Detect which cell encompasses the target text, then output its (X, Y) center coordinate. 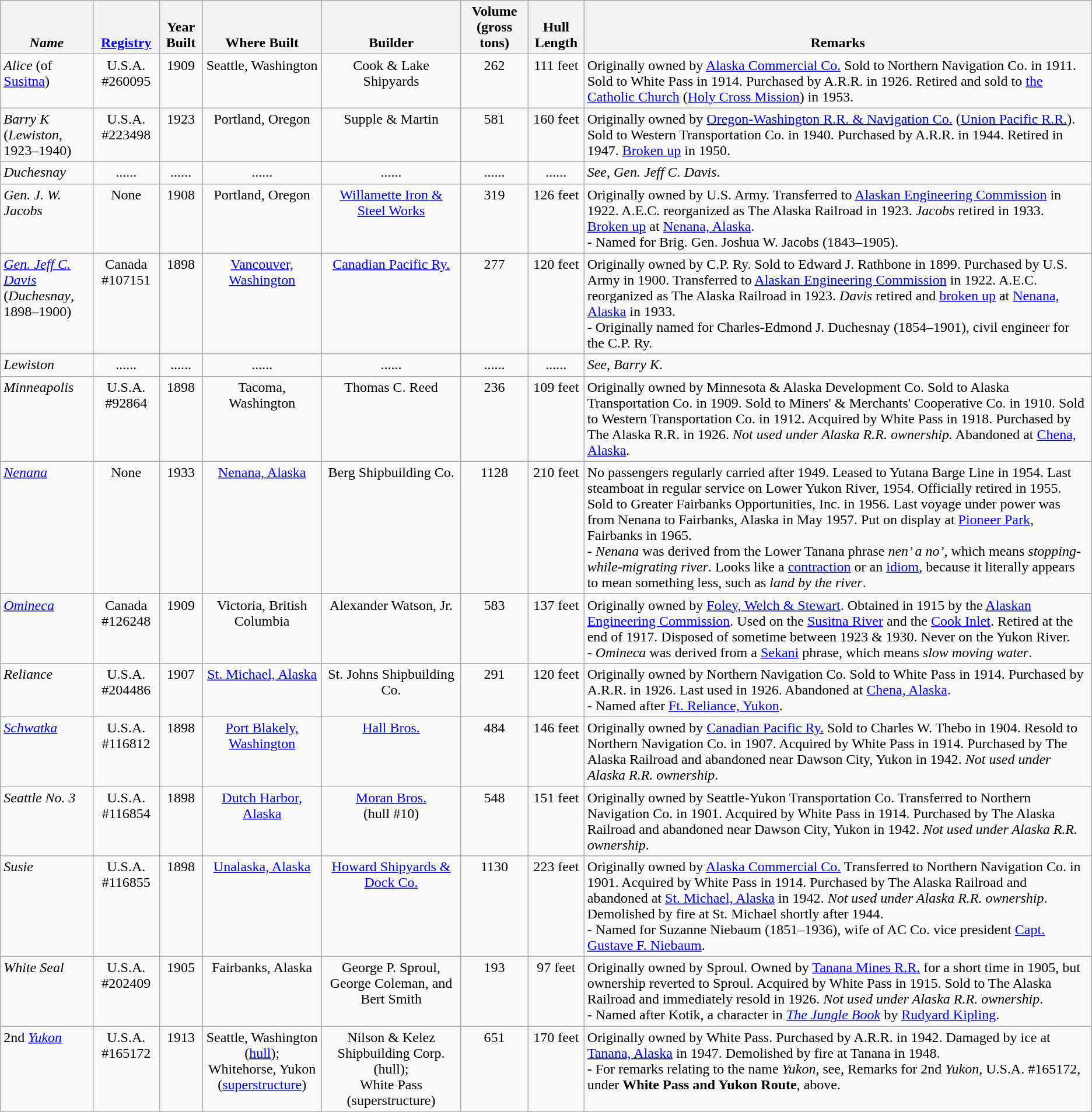
Reliance (47, 690)
Canadian Pacific Ry. (391, 303)
Willamette Iron & Steel Works (391, 218)
Vancouver, Washington (262, 303)
Unalaska, Alaska (262, 906)
262 (495, 81)
151 feet (556, 821)
Berg Shipbuilding Co. (391, 527)
319 (495, 218)
Seattle, Washington (262, 81)
Name (47, 27)
Registry (126, 27)
U.S.A. #223498 (126, 135)
U.S.A. #202409 (126, 991)
U.S.A. #204486 (126, 690)
548 (495, 821)
1933 (181, 527)
Alexander Watson, Jr. (391, 629)
1923 (181, 135)
Lewiston (47, 365)
Omineca (47, 629)
U.S.A. #260095 (126, 81)
Volume (gross tons) (495, 27)
193 (495, 991)
291 (495, 690)
137 feet (556, 629)
2nd Yukon (47, 1069)
Gen. J. W. Jacobs (47, 218)
U.S.A. #116812 (126, 751)
Canada #107151 (126, 303)
Hull Length (556, 27)
Alice (of Susitna) (47, 81)
223 feet (556, 906)
Remarks (838, 27)
Howard Shipyards & Dock Co. (391, 906)
Builder (391, 27)
1913 (181, 1069)
1905 (181, 991)
583 (495, 629)
Schwatka (47, 751)
Barry K(Lewiston, 1923–1940) (47, 135)
Where Built (262, 27)
Hall Bros. (391, 751)
Dutch Harbor, Alaska (262, 821)
146 feet (556, 751)
581 (495, 135)
U.S.A. #92864 (126, 419)
1908 (181, 218)
651 (495, 1069)
Port Blakely, Washington (262, 751)
George P. Sproul, George Coleman, and Bert Smith (391, 991)
Minneapolis (47, 419)
170 feet (556, 1069)
1130 (495, 906)
Tacoma, Washington (262, 419)
Moran Bros.(hull #10) (391, 821)
U.S.A. #165172 (126, 1069)
U.S.A. #116855 (126, 906)
236 (495, 419)
Canada #126248 (126, 629)
Seattle No. 3 (47, 821)
97 feet (556, 991)
Nenana, Alaska (262, 527)
See, Barry K. (838, 365)
210 feet (556, 527)
484 (495, 751)
1907 (181, 690)
Supple & Martin (391, 135)
Susie (47, 906)
111 feet (556, 81)
St. Michael, Alaska (262, 690)
277 (495, 303)
1128 (495, 527)
Year Built (181, 27)
St. Johns Shipbuilding Co. (391, 690)
See, Gen. Jeff C. Davis. (838, 173)
U.S.A. #116854 (126, 821)
Gen. Jeff C. Davis(Duchesnay, 1898–1900) (47, 303)
Nenana (47, 527)
160 feet (556, 135)
Fairbanks, Alaska (262, 991)
Nilson & Kelez Shipbuilding Corp. (hull);White Pass (superstructure) (391, 1069)
Duchesnay (47, 173)
109 feet (556, 419)
Thomas C. Reed (391, 419)
Seattle, Washington (hull);Whitehorse, Yukon (superstructure) (262, 1069)
Victoria, British Columbia (262, 629)
126 feet (556, 218)
White Seal (47, 991)
Cook & Lake Shipyards (391, 81)
